Return [x, y] of the center of cell containing provided text 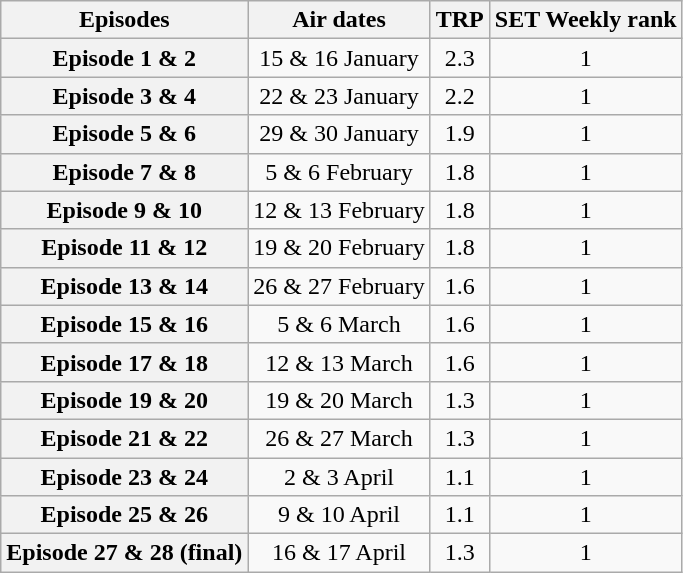
Episode 27 & 28 (final) [124, 553]
Episode 19 & 20 [124, 400]
12 & 13 March [339, 362]
19 & 20 March [339, 400]
Episode 11 & 12 [124, 248]
Episode 15 & 16 [124, 324]
5 & 6 March [339, 324]
12 & 13 February [339, 210]
SET Weekly rank [586, 20]
Episode 13 & 14 [124, 286]
Episode 25 & 26 [124, 515]
Episodes [124, 20]
26 & 27 March [339, 438]
15 & 16 January [339, 58]
Episode 21 & 22 [124, 438]
Episode 5 & 6 [124, 134]
16 & 17 April [339, 553]
9 & 10 April [339, 515]
29 & 30 January [339, 134]
1.9 [460, 134]
Episode 17 & 18 [124, 362]
Episode 1 & 2 [124, 58]
Episode 3 & 4 [124, 96]
2 & 3 April [339, 477]
Episode 23 & 24 [124, 477]
2.2 [460, 96]
19 & 20 February [339, 248]
Episode 7 & 8 [124, 172]
22 & 23 January [339, 96]
5 & 6 February [339, 172]
TRP [460, 20]
26 & 27 February [339, 286]
2.3 [460, 58]
Air dates [339, 20]
Episode 9 & 10 [124, 210]
